From the cell containing the given text, extract its center point as (X, Y) coordinate. 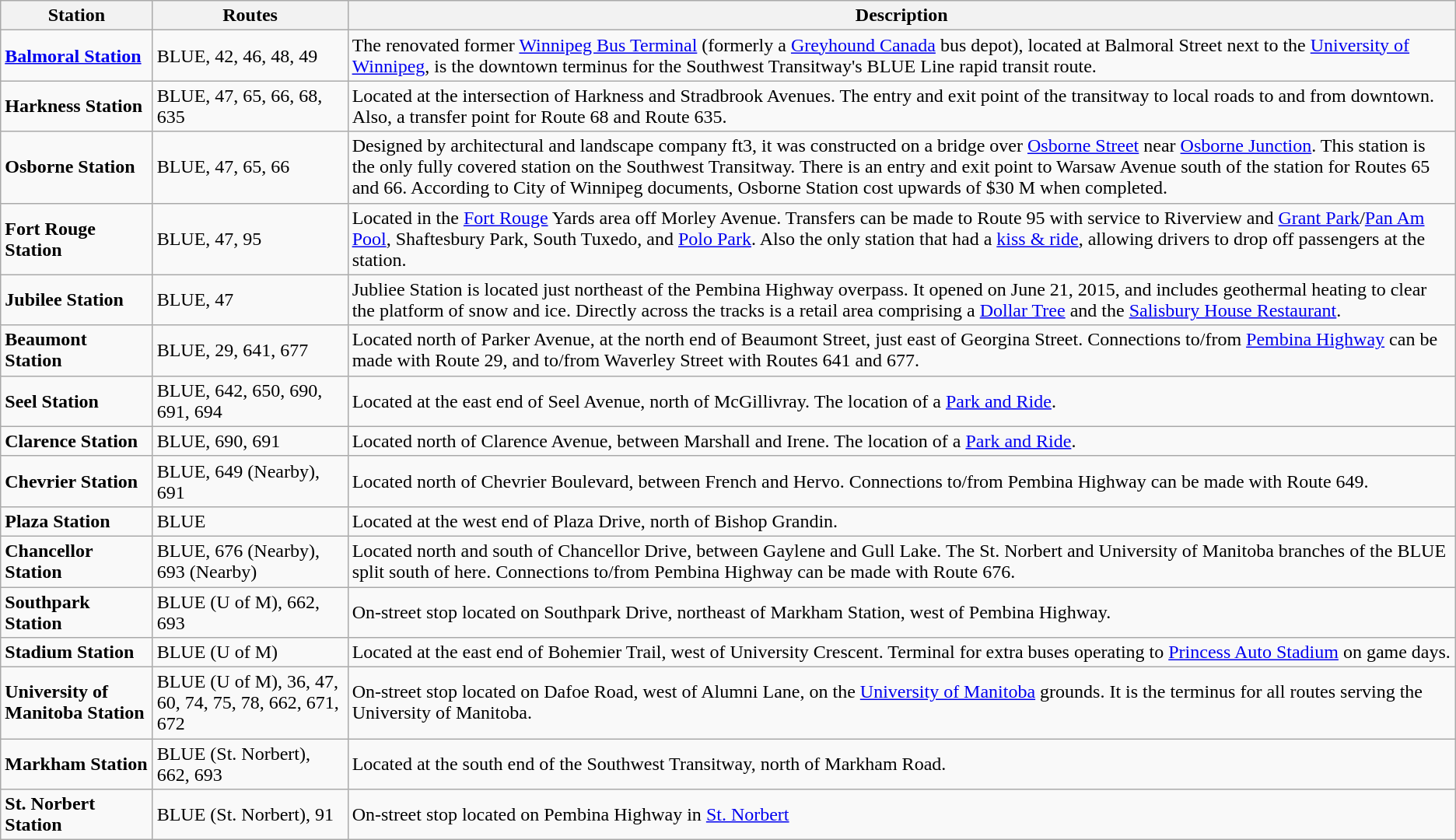
Station (76, 16)
Beaumont Station (76, 350)
BLUE, 47 (250, 300)
Harkness Station (76, 106)
Located at the west end of Plaza Drive, north of Bishop Grandin. (901, 521)
Chancellor Station (76, 562)
Located at the east end of Bohemier Trail, west of University Crescent. Terminal for extra buses operating to Princess Auto Stadium on game days. (901, 653)
On-street stop located on Southpark Drive, northeast of Markham Station, west of Pembina Highway. (901, 611)
BLUE, 47, 65, 66, 68, 635 (250, 106)
Clarence Station (76, 441)
BLUE (U of M) (250, 653)
Fort Rouge Station (76, 239)
BLUE (U of M), 662, 693 (250, 611)
St. Norbert Station (76, 815)
BLUE, 642, 650, 690, 691, 694 (250, 401)
Balmoral Station (76, 56)
Description (901, 16)
BLUE (U of M), 36, 47, 60, 74, 75, 78, 662, 671, 672 (250, 703)
University of Manitoba Station (76, 703)
Markham Station (76, 764)
BLUE, 649 (Nearby), 691 (250, 481)
Osborne Station (76, 167)
Southpark Station (76, 611)
Located north of Chevrier Boulevard, between French and Hervo. Connections to/from Pembina Highway can be made with Route 649. (901, 481)
BLUE (St. Norbert), 91 (250, 815)
BLUE, 676 (Nearby), 693 (Nearby) (250, 562)
BLUE, 47, 95 (250, 239)
Located at the south end of the Southwest Transitway, north of Markham Road. (901, 764)
Stadium Station (76, 653)
Routes (250, 16)
BLUE (St. Norbert), 662, 693 (250, 764)
BLUE (250, 521)
BLUE, 42, 46, 48, 49 (250, 56)
Chevrier Station (76, 481)
On-street stop located on Pembina Highway in St. Norbert (901, 815)
BLUE, 690, 691 (250, 441)
BLUE, 47, 65, 66 (250, 167)
Plaza Station (76, 521)
Jubilee Station (76, 300)
Located at the east end of Seel Avenue, north of McGillivray. The location of a Park and Ride. (901, 401)
BLUE, 29, 641, 677 (250, 350)
Located north of Clarence Avenue, between Marshall and Irene. The location of a Park and Ride. (901, 441)
Seel Station (76, 401)
